Pinpoint the cell where the given text exists, returning its (x, y) midpoint coordinate. 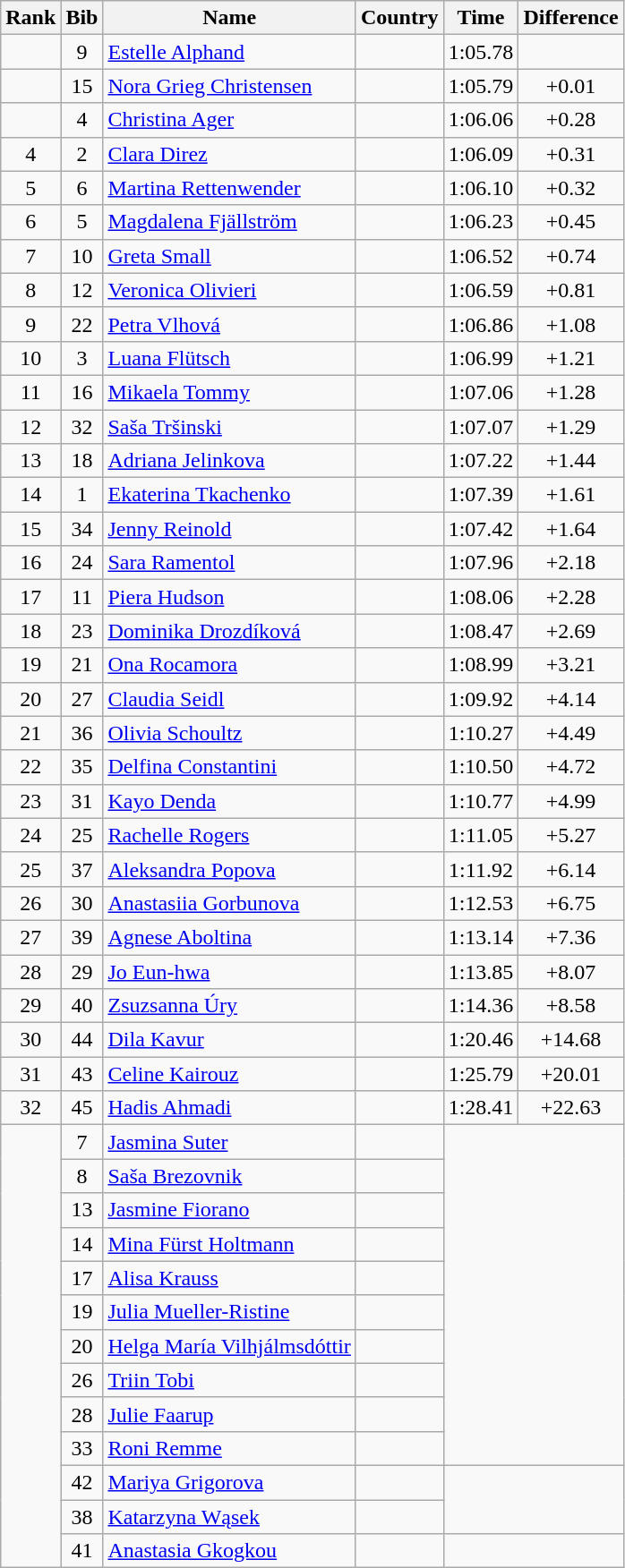
Ekaterina Tkachenko (229, 495)
1:11.05 (481, 835)
Dominika Drozdíková (229, 631)
Jasmina Suter (229, 1142)
+8.58 (571, 1006)
+14.68 (571, 1040)
Mikaela Tommy (229, 392)
Anastasiia Gorbunova (229, 903)
2 (82, 154)
Delfina Constantini (229, 767)
1:28.41 (481, 1108)
+5.27 (571, 835)
+7.36 (571, 937)
+1.61 (571, 495)
1:12.53 (481, 903)
+2.69 (571, 631)
33 (82, 1448)
1:05.78 (481, 52)
36 (82, 733)
+2.28 (571, 597)
+4.72 (571, 767)
Bib (82, 18)
+22.63 (571, 1108)
Julia Mueller-Ristine (229, 1312)
Magdalena Fjällström (229, 222)
40 (82, 1006)
Hadis Ahmadi (229, 1108)
Martina Rettenwender (229, 188)
1:14.36 (481, 1006)
Adriana Jelinkova (229, 461)
Dila Kavur (229, 1040)
1:07.06 (481, 392)
1:07.22 (481, 461)
Helga María Vilhjálmsdóttir (229, 1346)
1:13.14 (481, 937)
+1.28 (571, 392)
+2.18 (571, 563)
Mina Fürst Holtmann (229, 1244)
39 (82, 937)
+4.99 (571, 801)
41 (82, 1551)
1:20.46 (481, 1040)
+20.01 (571, 1074)
37 (82, 869)
+1.21 (571, 358)
Roni Remme (229, 1448)
42 (82, 1482)
Rachelle Rogers (229, 835)
Clara Direz (229, 154)
Alisa Krauss (229, 1278)
Sara Ramentol (229, 563)
+3.21 (571, 665)
1:08.06 (481, 597)
+1.44 (571, 461)
+1.08 (571, 324)
Agnese Aboltina (229, 937)
Luana Flütsch (229, 358)
1:06.59 (481, 290)
Aleksandra Popova (229, 869)
Piera Hudson (229, 597)
3 (82, 358)
Estelle Alphand (229, 52)
Ona Rocamora (229, 665)
1:07.07 (481, 427)
1:07.42 (481, 529)
1:06.52 (481, 256)
1:08.99 (481, 665)
+6.14 (571, 869)
Name (229, 18)
34 (82, 529)
38 (82, 1517)
1:05.79 (481, 86)
Katarzyna Wąsek (229, 1517)
Time (481, 18)
+1.64 (571, 529)
1:13.85 (481, 971)
Country (399, 18)
1:06.09 (481, 154)
Anastasia Gkogkou (229, 1551)
35 (82, 767)
+8.07 (571, 971)
1:06.86 (481, 324)
Kayo Denda (229, 801)
+4.14 (571, 699)
+1.29 (571, 427)
Saša Brezovnik (229, 1176)
Jo Eun-hwa (229, 971)
1:09.92 (481, 699)
1:06.23 (481, 222)
43 (82, 1074)
+0.31 (571, 154)
1:11.92 (481, 869)
1:07.39 (481, 495)
Celine Kairouz (229, 1074)
+0.45 (571, 222)
Nora Grieg Christensen (229, 86)
1:07.96 (481, 563)
Veronica Olivieri (229, 290)
+0.01 (571, 86)
1:10.27 (481, 733)
Triin Tobi (229, 1380)
1:08.47 (481, 631)
Petra Vlhová (229, 324)
1:06.10 (481, 188)
44 (82, 1040)
Claudia Seidl (229, 699)
1:25.79 (481, 1074)
1 (82, 495)
Difference (571, 18)
+0.32 (571, 188)
+0.74 (571, 256)
Zsuzsanna Úry (229, 1006)
+6.75 (571, 903)
Mariya Grigorova (229, 1482)
1:06.99 (481, 358)
1:10.50 (481, 767)
1:06.06 (481, 120)
Greta Small (229, 256)
+0.81 (571, 290)
Christina Ager (229, 120)
+0.28 (571, 120)
Jenny Reinold (229, 529)
1:10.77 (481, 801)
45 (82, 1108)
Saša Tršinski (229, 427)
Olivia Schoultz (229, 733)
+4.49 (571, 733)
Julie Faarup (229, 1414)
Jasmine Fiorano (229, 1210)
Rank (30, 18)
